From the cell containing the given text, extract its center point as (X, Y) coordinate. 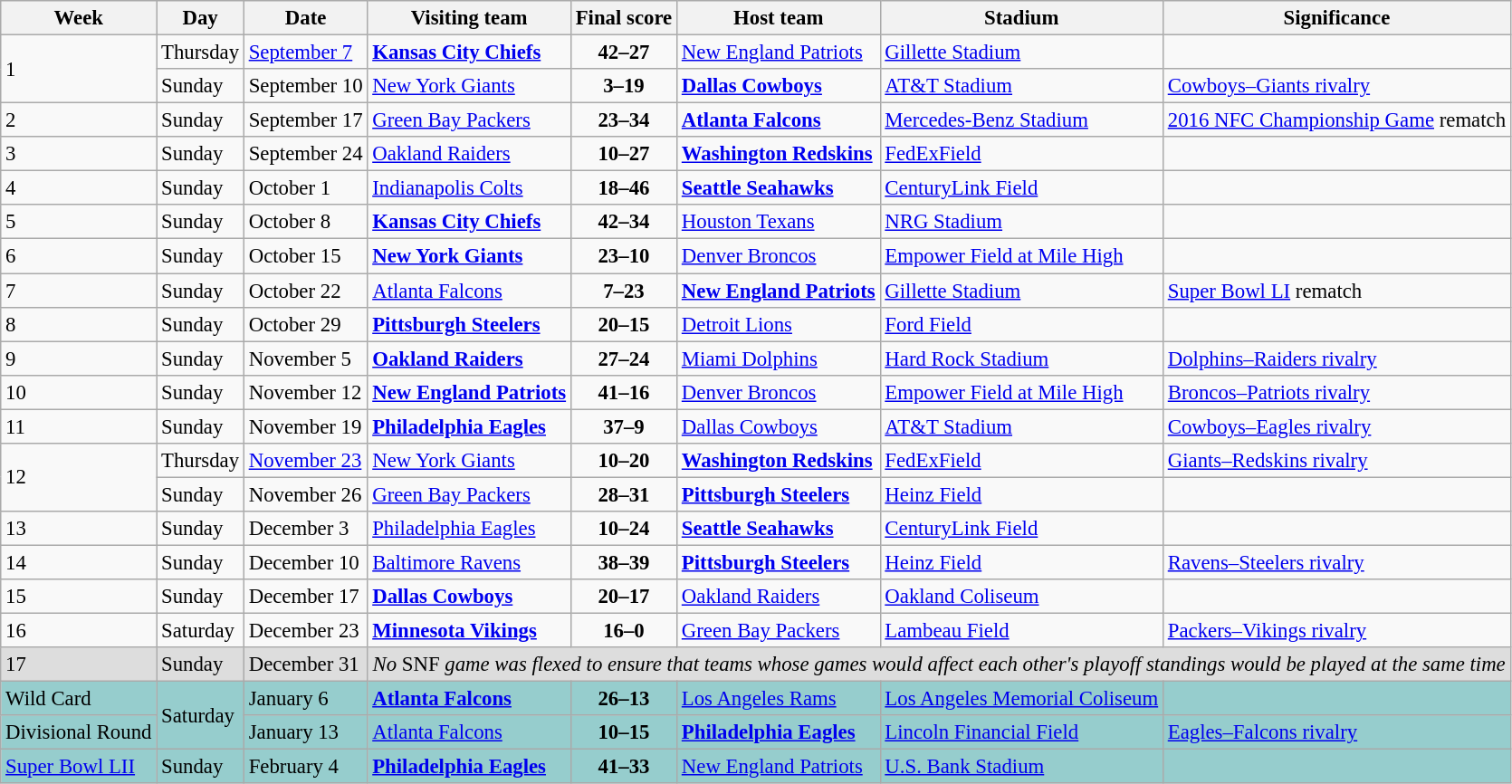
Date (305, 18)
January 13 (305, 732)
Los Angeles Memorial Coliseum (1021, 699)
Day (201, 18)
Houston Texans (779, 222)
11 (79, 426)
November 5 (305, 359)
Detroit Lions (779, 324)
Lincoln Financial Field (1021, 732)
September 17 (305, 120)
2 (79, 120)
20–17 (623, 597)
7–23 (623, 291)
10–15 (623, 732)
23–34 (623, 120)
Super Bowl LII (79, 767)
15 (79, 597)
Giants–Redskins rivalry (1336, 461)
December 17 (305, 597)
18–46 (623, 188)
2016 NFC Championship Game rematch (1336, 120)
Ravens–Steelers rivalry (1336, 562)
December 31 (305, 664)
5 (79, 222)
10–20 (623, 461)
1 (79, 69)
7 (79, 291)
No SNF game was flexed to ensure that teams whose games would affect each other's playoff standings would be played at the same time (939, 664)
17 (79, 664)
NRG Stadium (1021, 222)
Lambeau Field (1021, 631)
42–27 (623, 53)
Eagles–Falcons rivalry (1336, 732)
16–0 (623, 631)
3 (79, 154)
September 10 (305, 86)
20–15 (623, 324)
41–16 (623, 392)
Visiting team (469, 18)
10–24 (623, 529)
October 1 (305, 188)
38–39 (623, 562)
Baltimore Ravens (469, 562)
September 24 (305, 154)
January 6 (305, 699)
6 (79, 256)
Stadium (1021, 18)
Final score (623, 18)
27–24 (623, 359)
28–31 (623, 494)
13 (79, 529)
December 10 (305, 562)
October 8 (305, 222)
Cowboys–Giants rivalry (1336, 86)
Minnesota Vikings (469, 631)
December 23 (305, 631)
23–10 (623, 256)
37–9 (623, 426)
Los Angeles Rams (779, 699)
4 (79, 188)
Significance (1336, 18)
Oakland Coliseum (1021, 597)
Hard Rock Stadium (1021, 359)
Dolphins–Raiders rivalry (1336, 359)
Packers–Vikings rivalry (1336, 631)
November 23 (305, 461)
Super Bowl LI rematch (1336, 291)
Host team (779, 18)
26–13 (623, 699)
November 19 (305, 426)
Miami Dolphins (779, 359)
16 (79, 631)
9 (79, 359)
41–33 (623, 767)
Mercedes-Benz Stadium (1021, 120)
14 (79, 562)
Divisional Round (79, 732)
Broncos–Patriots rivalry (1336, 392)
Cowboys–Eagles rivalry (1336, 426)
October 29 (305, 324)
10–27 (623, 154)
3–19 (623, 86)
September 7 (305, 53)
8 (79, 324)
42–34 (623, 222)
October 15 (305, 256)
December 3 (305, 529)
12 (79, 478)
Ford Field (1021, 324)
Week (79, 18)
November 12 (305, 392)
10 (79, 392)
November 26 (305, 494)
Indianapolis Colts (469, 188)
October 22 (305, 291)
U.S. Bank Stadium (1021, 767)
Wild Card (79, 699)
February 4 (305, 767)
